Identify which cell holds the provided text, then report its (X, Y) central coordinate. 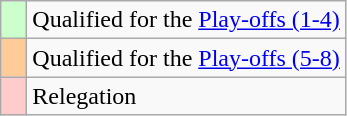
Qualified for the Play-offs (1-4) (186, 20)
Relegation (186, 96)
Qualified for the Play-offs (5-8) (186, 58)
